For the text-containing cell, return its midpoint in [x, y] coordinate format. 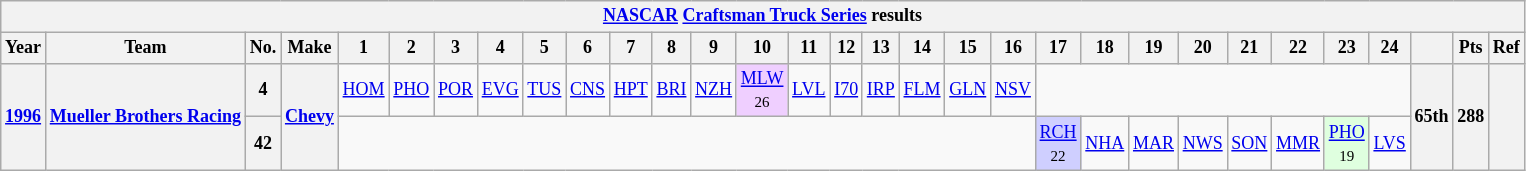
MMR [1298, 144]
NHA [1105, 144]
NWS [1202, 144]
MLW26 [762, 90]
Ref [1506, 48]
Year [24, 48]
2 [412, 48]
42 [262, 144]
LVL [809, 90]
288 [1471, 116]
5 [544, 48]
CNS [588, 90]
NASCAR Craftsman Truck Series results [762, 16]
6 [588, 48]
8 [672, 48]
19 [1154, 48]
14 [922, 48]
GLN [968, 90]
No. [262, 48]
65th [1432, 116]
Pts [1471, 48]
POR [456, 90]
12 [846, 48]
7 [630, 48]
BRI [672, 90]
NSV [1014, 90]
22 [1298, 48]
EVG [500, 90]
1996 [24, 116]
HPT [630, 90]
Mueller Brothers Racing [145, 116]
24 [1390, 48]
21 [1250, 48]
1 [364, 48]
HOM [364, 90]
3 [456, 48]
IRP [880, 90]
16 [1014, 48]
MAR [1154, 144]
PHO19 [1346, 144]
NZH [714, 90]
FLM [922, 90]
I70 [846, 90]
15 [968, 48]
RCH22 [1058, 144]
TUS [544, 90]
Team [145, 48]
11 [809, 48]
23 [1346, 48]
LVS [1390, 144]
PHO [412, 90]
20 [1202, 48]
Make [310, 48]
SON [1250, 144]
10 [762, 48]
13 [880, 48]
18 [1105, 48]
Chevy [310, 116]
9 [714, 48]
17 [1058, 48]
